Locate the cell with the specified text and output its (x, y) center coordinate. 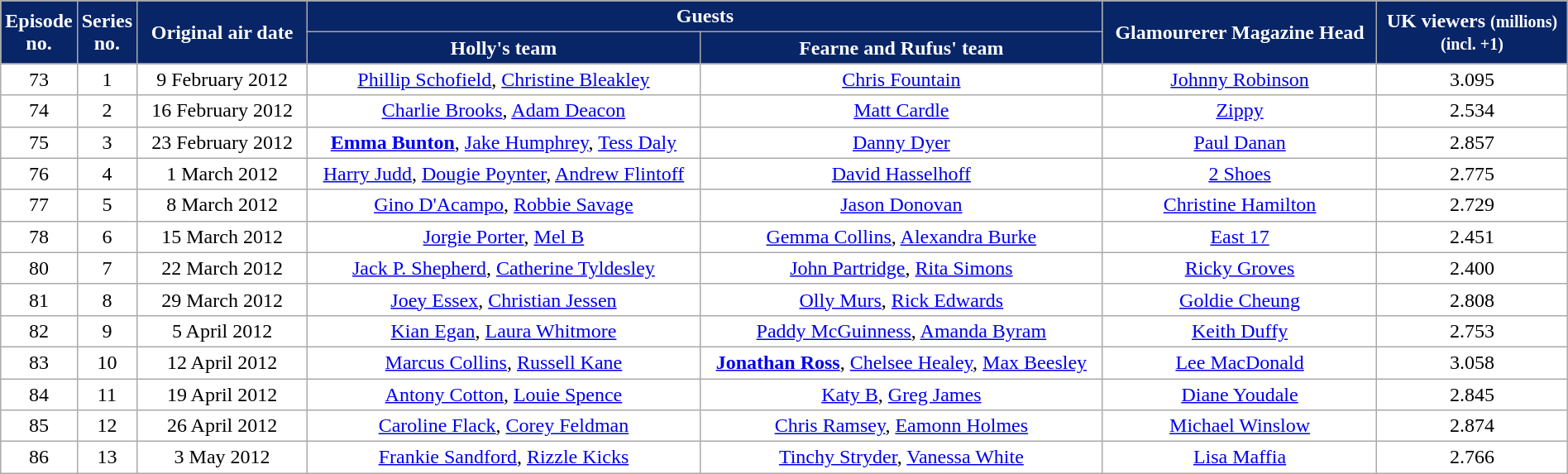
10 (107, 362)
Marcus Collins, Russell Kane (504, 362)
Lisa Maffia (1239, 457)
Christine Hamilton (1239, 205)
84 (39, 395)
Guests (705, 17)
Jason Donovan (901, 205)
1 March 2012 (222, 174)
Caroline Flack, Corey Feldman (504, 426)
Harry Judd, Dougie Poynter, Andrew Flintoff (504, 174)
Glamourerer Magazine Head (1239, 32)
Michael Winslow (1239, 426)
8 (107, 299)
3 (107, 142)
John Partridge, Rita Simons (901, 268)
2.808 (1472, 299)
23 February 2012 (222, 142)
2.766 (1472, 457)
19 April 2012 (222, 395)
1 (107, 79)
6 (107, 237)
8 March 2012 (222, 205)
Paddy McGuinness, Amanda Byram (901, 331)
Holly's team (504, 48)
82 (39, 331)
80 (39, 268)
4 (107, 174)
2.857 (1472, 142)
12 (107, 426)
2.874 (1472, 426)
Danny Dyer (901, 142)
75 (39, 142)
76 (39, 174)
5 (107, 205)
Zippy (1239, 111)
Phillip Schofield, Christine Bleakley (504, 79)
3.095 (1472, 79)
Jonathan Ross, Chelsee Healey, Max Beesley (901, 362)
2.534 (1472, 111)
Original air date (222, 32)
Jack P. Shepherd, Catherine Tyldesley (504, 268)
Goldie Cheung (1239, 299)
David Hasselhoff (901, 174)
3 May 2012 (222, 457)
16 February 2012 (222, 111)
Chris Fountain (901, 79)
9 (107, 331)
81 (39, 299)
2 (107, 111)
2.400 (1472, 268)
Chris Ramsey, Eamonn Holmes (901, 426)
2.753 (1472, 331)
74 (39, 111)
Matt Cardle (901, 111)
2.845 (1472, 395)
Episodeno. (39, 32)
12 April 2012 (222, 362)
22 March 2012 (222, 268)
East 17 (1239, 237)
2.451 (1472, 237)
26 April 2012 (222, 426)
Joey Essex, Christian Jessen (504, 299)
Emma Bunton, Jake Humphrey, Tess Daly (504, 142)
Kian Egan, Laura Whitmore (504, 331)
Diane Youdale (1239, 395)
Ricky Groves (1239, 268)
Gemma Collins, Alexandra Burke (901, 237)
2.729 (1472, 205)
78 (39, 237)
77 (39, 205)
Lee MacDonald (1239, 362)
2 Shoes (1239, 174)
86 (39, 457)
83 (39, 362)
Keith Duffy (1239, 331)
85 (39, 426)
Seriesno. (107, 32)
Frankie Sandford, Rizzle Kicks (504, 457)
29 March 2012 (222, 299)
Paul Danan (1239, 142)
Jorgie Porter, Mel B (504, 237)
2.775 (1472, 174)
Johnny Robinson (1239, 79)
Fearne and Rufus' team (901, 48)
Tinchy Stryder, Vanessa White (901, 457)
UK viewers (millions)(incl. +1) (1472, 32)
5 April 2012 (222, 331)
7 (107, 268)
73 (39, 79)
Charlie Brooks, Adam Deacon (504, 111)
13 (107, 457)
Gino D'Acampo, Robbie Savage (504, 205)
Katy B, Greg James (901, 395)
Olly Murs, Rick Edwards (901, 299)
3.058 (1472, 362)
Antony Cotton, Louie Spence (504, 395)
15 March 2012 (222, 237)
9 February 2012 (222, 79)
11 (107, 395)
